Output the [X, Y] coordinate of the center of the cell containing the given text.  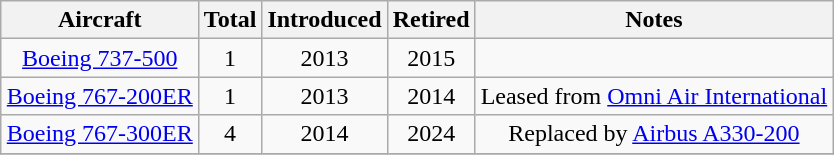
Notes [654, 20]
2015 [431, 58]
Replaced by Airbus A330-200 [654, 134]
Boeing 737-500 [100, 58]
Retired [431, 20]
Total [230, 20]
Boeing 767-200ER [100, 96]
Introduced [324, 20]
4 [230, 134]
Aircraft [100, 20]
2024 [431, 134]
Leased from Omni Air International [654, 96]
Boeing 767-300ER [100, 134]
